Return (x, y) of the center of cell containing provided text 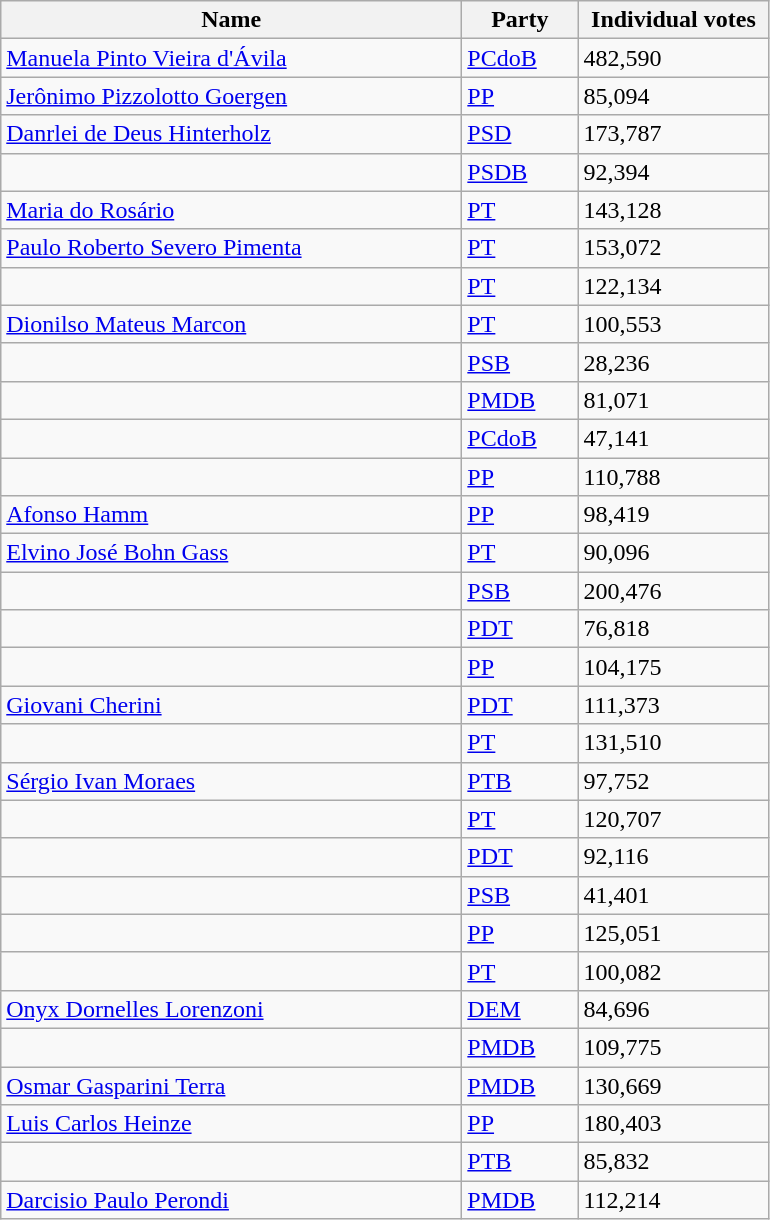
76,818 (674, 629)
Luis Carlos Heinze (232, 1124)
90,096 (674, 553)
Maria do Rosário (232, 210)
109,775 (674, 1047)
Danrlei de Deus Hinterholz (232, 134)
100,553 (674, 324)
104,175 (674, 667)
Darcisio Paulo Perondi (232, 1200)
Giovani Cherini (232, 705)
Afonso Hamm (232, 515)
85,832 (674, 1162)
200,476 (674, 591)
Elvino José Bohn Gass (232, 553)
Paulo Roberto Severo Pimenta (232, 248)
112,214 (674, 1200)
PSD (520, 134)
125,051 (674, 933)
84,696 (674, 1009)
111,373 (674, 705)
100,082 (674, 971)
81,071 (674, 400)
131,510 (674, 743)
41,401 (674, 895)
120,707 (674, 819)
97,752 (674, 781)
Sérgio Ivan Moraes (232, 781)
Jerônimo Pizzolotto Goergen (232, 96)
173,787 (674, 134)
Party (520, 20)
Dionilso Mateus Marcon (232, 324)
110,788 (674, 477)
Individual votes (674, 20)
Osmar Gasparini Terra (232, 1085)
28,236 (674, 362)
PSDB (520, 172)
92,394 (674, 172)
98,419 (674, 515)
47,141 (674, 438)
482,590 (674, 58)
85,094 (674, 96)
Manuela Pinto Vieira d'Ávila (232, 58)
122,134 (674, 286)
Name (232, 20)
180,403 (674, 1124)
92,116 (674, 857)
130,669 (674, 1085)
143,128 (674, 210)
153,072 (674, 248)
Onyx Dornelles Lorenzoni (232, 1009)
DEM (520, 1009)
